Return [x, y] of the center of cell containing provided text 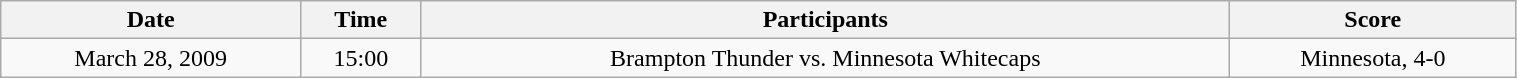
Minnesota, 4-0 [1373, 58]
Time [361, 20]
Date [151, 20]
15:00 [361, 58]
Score [1373, 20]
Participants [826, 20]
March 28, 2009 [151, 58]
Brampton Thunder vs. Minnesota Whitecaps [826, 58]
